Scan for the cell matching the given text and deliver its [x, y] coordinate at center. 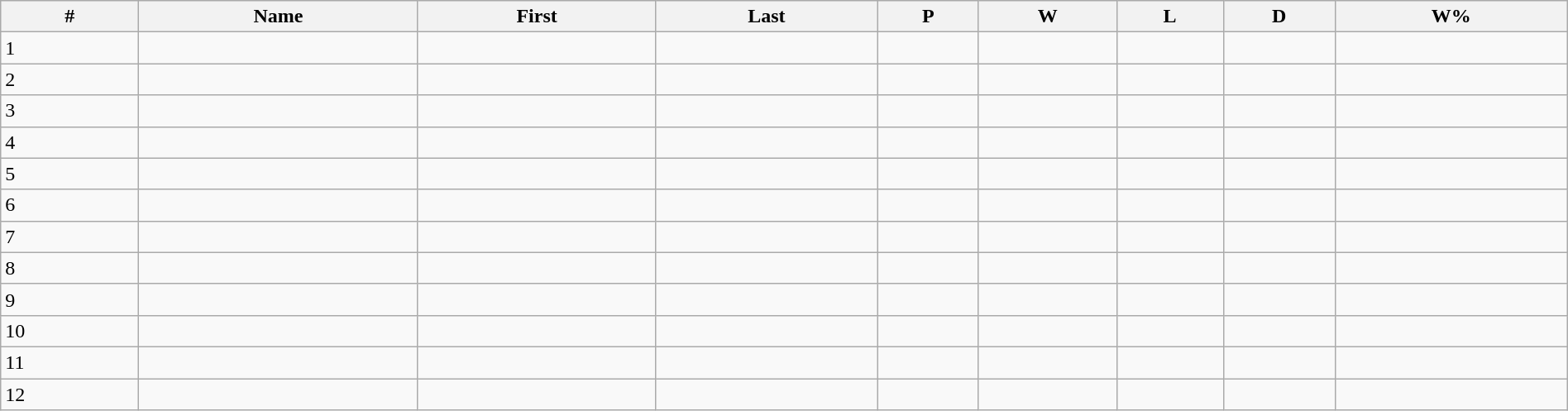
W% [1451, 17]
2 [69, 79]
11 [69, 362]
12 [69, 394]
P [928, 17]
8 [69, 268]
3 [69, 111]
First [536, 17]
6 [69, 205]
7 [69, 237]
L [1169, 17]
Name [279, 17]
4 [69, 142]
Last [767, 17]
D [1279, 17]
1 [69, 48]
10 [69, 331]
# [69, 17]
5 [69, 174]
W [1047, 17]
9 [69, 299]
